Pinpoint the cell where the given text exists, returning its [X, Y] midpoint coordinate. 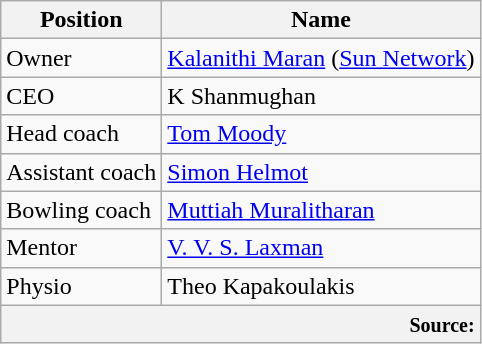
Head coach [82, 134]
V. V. S. Laxman [321, 248]
Simon Helmot [321, 172]
Theo Kapakoulakis [321, 286]
Kalanithi Maran (Sun Network) [321, 58]
K Shanmughan [321, 96]
Physio [82, 286]
Tom Moody [321, 134]
Owner [82, 58]
Name [321, 20]
Mentor [82, 248]
Bowling coach [82, 210]
Assistant coach [82, 172]
Position [82, 20]
Muttiah Muralitharan [321, 210]
CEO [82, 96]
Source: [240, 324]
